Search for the cell housing the specified text and yield its (X, Y) center coordinate. 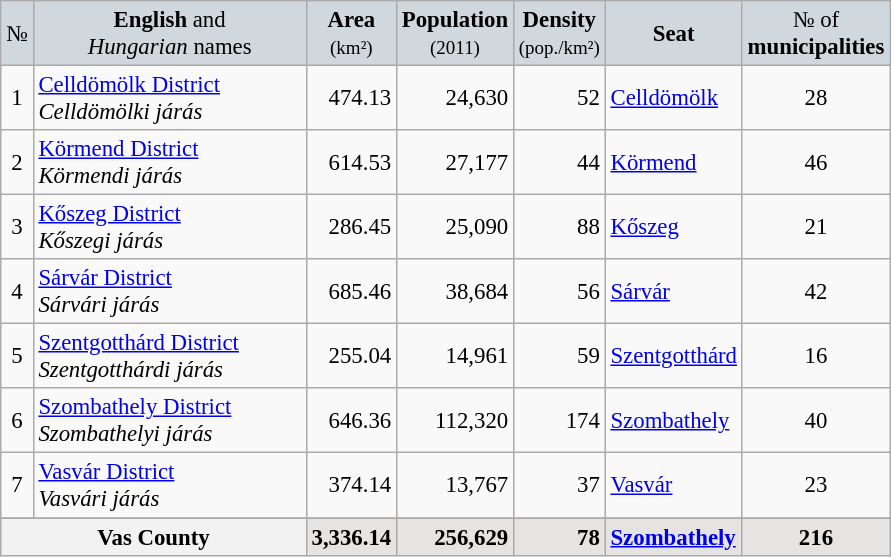
Sárvár (674, 292)
Celldömölk (674, 98)
88 (559, 228)
23 (816, 486)
Vasvár District Vasvári járás (170, 486)
44 (559, 162)
Szentgotthárd (674, 356)
216 (816, 537)
Density (pop./km²) (559, 34)
42 (816, 292)
16 (816, 356)
255.04 (351, 356)
English andHungarian names (170, 34)
52 (559, 98)
56 (559, 292)
59 (559, 356)
Sárvár District Sárvári járás (170, 292)
78 (559, 537)
Kőszeg District Kőszegi járás (170, 228)
614.53 (351, 162)
38,684 (456, 292)
37 (559, 486)
685.46 (351, 292)
13,767 (456, 486)
46 (816, 162)
Körmend District Körmendi járás (170, 162)
6 (17, 420)
Area (km²) (351, 34)
112,320 (456, 420)
3,336.14 (351, 537)
Vas County (154, 537)
374.14 (351, 486)
1 (17, 98)
646.36 (351, 420)
Population (2011) (456, 34)
№ (17, 34)
27,177 (456, 162)
28 (816, 98)
Vasvár (674, 486)
Körmend (674, 162)
Seat (674, 34)
21 (816, 228)
2 (17, 162)
№ ofmunicipalities (816, 34)
5 (17, 356)
Celldömölk District Celldömölki járás (170, 98)
14,961 (456, 356)
25,090 (456, 228)
7 (17, 486)
24,630 (456, 98)
3 (17, 228)
4 (17, 292)
256,629 (456, 537)
40 (816, 420)
Szentgotthárd District Szentgotthárdi járás (170, 356)
174 (559, 420)
Kőszeg (674, 228)
286.45 (351, 228)
Szombathely District Szombathelyi járás (170, 420)
474.13 (351, 98)
